Identify which cell holds the provided text, then report its (X, Y) central coordinate. 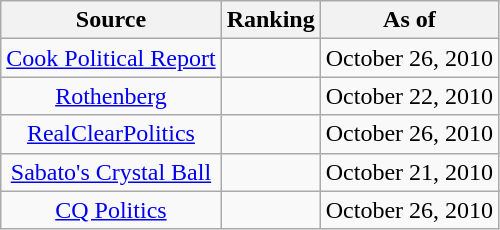
RealClearPolitics (111, 134)
October 22, 2010 (409, 96)
October 21, 2010 (409, 172)
As of (409, 20)
Sabato's Crystal Ball (111, 172)
Rothenberg (111, 96)
Cook Political Report (111, 58)
Source (111, 20)
Ranking (270, 20)
CQ Politics (111, 210)
